Locate the cell with the specified text and output its [X, Y] center coordinate. 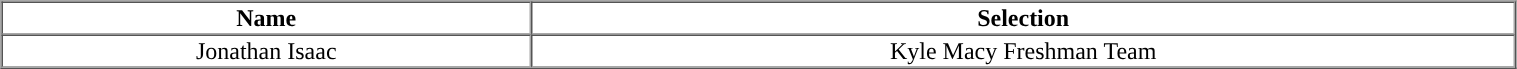
Jonathan Isaac [267, 50]
Selection [1023, 18]
Kyle Macy Freshman Team [1023, 50]
Name [267, 18]
